Identify which cell holds the provided text, then report its [X, Y] central coordinate. 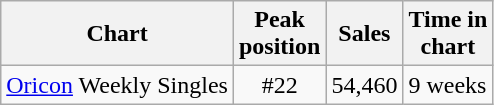
9 weeks [448, 85]
Time inchart [448, 34]
Oricon Weekly Singles [118, 85]
Chart [118, 34]
#22 [279, 85]
Peakposition [279, 34]
Sales [364, 34]
54,460 [364, 85]
